Locate the cell with the specified text and output its (X, Y) center coordinate. 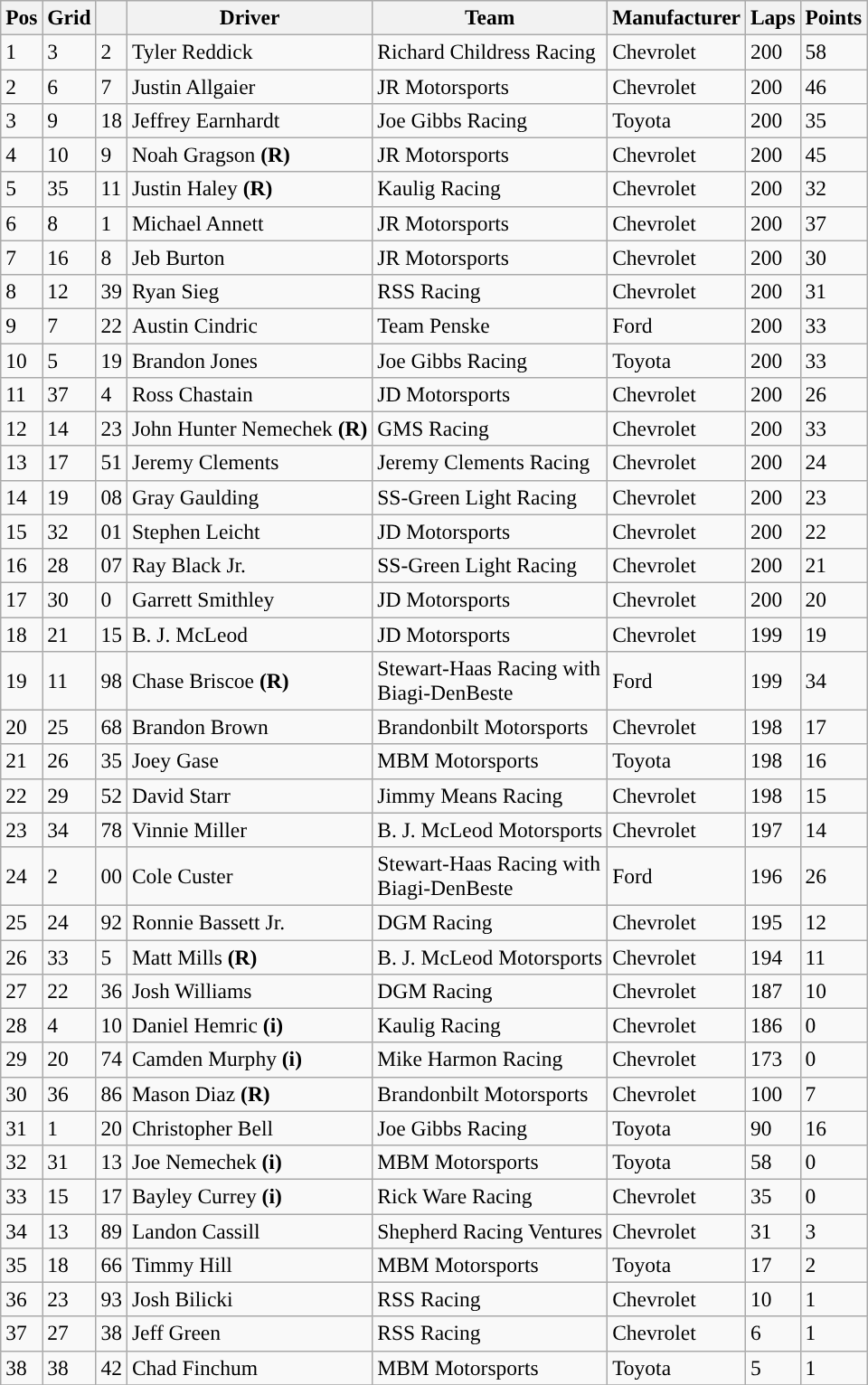
Driver (250, 17)
186 (772, 1025)
Garrett Smithley (250, 599)
195 (772, 922)
Daniel Hemric (i) (250, 1025)
Jeremy Clements Racing (490, 463)
John Hunter Nemechek (R) (250, 429)
Brandon Brown (250, 727)
Points (834, 17)
39 (111, 291)
Grid (69, 17)
Jeremy Clements (250, 463)
Stephen Leicht (250, 532)
86 (111, 1094)
Ray Black Jr. (250, 565)
98 (111, 680)
Joey Gase (250, 761)
Cole Custer (250, 875)
45 (834, 155)
Noah Gragson (R) (250, 155)
Chad Finchum (250, 1368)
Mason Diaz (R) (250, 1094)
Manufacturer (676, 17)
42 (111, 1368)
Landon Cassill (250, 1230)
08 (111, 497)
Pos (22, 17)
51 (111, 463)
Rick Ware Racing (490, 1196)
52 (111, 796)
Jeffrey Earnhardt (250, 120)
Bayley Currey (i) (250, 1196)
00 (111, 875)
B. J. McLeod (250, 634)
07 (111, 565)
David Starr (250, 796)
01 (111, 532)
173 (772, 1060)
100 (772, 1094)
Team (490, 17)
Josh Bilicki (250, 1299)
196 (772, 875)
194 (772, 956)
Shepherd Racing Ventures (490, 1230)
Ryan Sieg (250, 291)
74 (111, 1060)
93 (111, 1299)
Christopher Bell (250, 1128)
Team Penske (490, 325)
90 (772, 1128)
68 (111, 727)
Jimmy Means Racing (490, 796)
89 (111, 1230)
Timmy Hill (250, 1265)
Chase Briscoe (R) (250, 680)
Justin Haley (R) (250, 189)
Jeff Green (250, 1333)
Richard Childress Racing (490, 52)
46 (834, 86)
Tyler Reddick (250, 52)
Michael Annett (250, 223)
78 (111, 830)
Jeb Burton (250, 258)
197 (772, 830)
Justin Allgaier (250, 86)
Joe Nemechek (i) (250, 1162)
66 (111, 1265)
Vinnie Miller (250, 830)
Ronnie Bassett Jr. (250, 922)
Ross Chastain (250, 394)
Austin Cindric (250, 325)
187 (772, 991)
Laps (772, 17)
Matt Mills (R) (250, 956)
92 (111, 922)
GMS Racing (490, 429)
Brandon Jones (250, 360)
Camden Murphy (i) (250, 1060)
Gray Gaulding (250, 497)
Mike Harmon Racing (490, 1060)
Josh Williams (250, 991)
